Provide the [X, Y] coordinate of the cell's center where the given text is located.  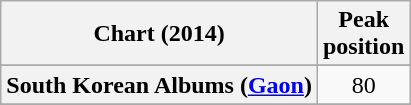
Chart (2014) [160, 34]
80 [363, 85]
Peakposition [363, 34]
South Korean Albums (Gaon) [160, 85]
